Detect which cell encompasses the target text, then output its [x, y] center coordinate. 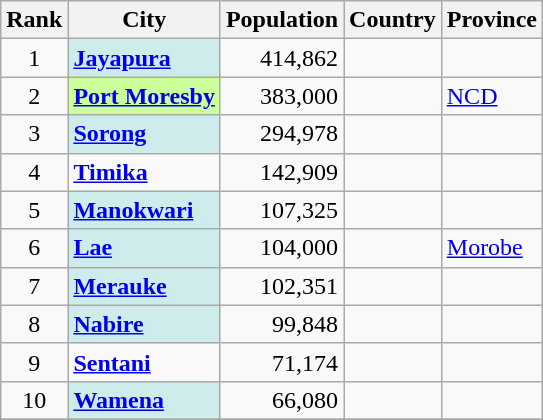
294,978 [282, 134]
Population [282, 20]
Nabire [144, 324]
Merauke [144, 286]
66,080 [282, 400]
Province [492, 20]
383,000 [282, 96]
NCD [492, 96]
107,325 [282, 210]
Timika [144, 172]
99,848 [282, 324]
7 [34, 286]
Port Moresby [144, 96]
71,174 [282, 362]
Morobe [492, 248]
9 [34, 362]
102,351 [282, 286]
Wamena [144, 400]
142,909 [282, 172]
6 [34, 248]
104,000 [282, 248]
10 [34, 400]
Lae [144, 248]
Rank [34, 20]
Sorong [144, 134]
2 [34, 96]
414,862 [282, 58]
Jayapura [144, 58]
Country [393, 20]
8 [34, 324]
5 [34, 210]
4 [34, 172]
Manokwari [144, 210]
City [144, 20]
Sentani [144, 362]
3 [34, 134]
1 [34, 58]
